Pinpoint the cell where the given text exists, returning its (x, y) midpoint coordinate. 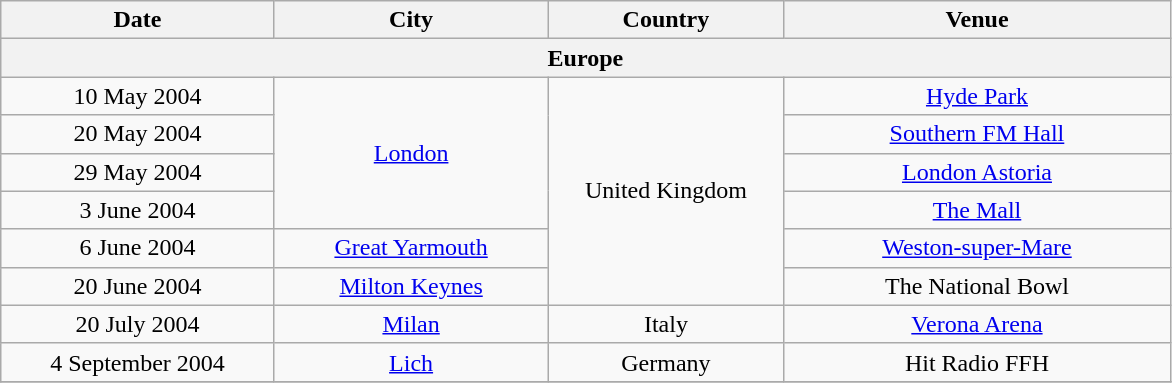
City (411, 20)
10 May 2004 (138, 96)
20 July 2004 (138, 324)
London (411, 153)
Verona Arena (977, 324)
Weston-super-Mare (977, 248)
Milan (411, 324)
4 September 2004 (138, 362)
Southern FM Hall (977, 134)
United Kingdom (666, 191)
Hyde Park (977, 96)
The Mall (977, 210)
20 June 2004 (138, 286)
29 May 2004 (138, 172)
Italy (666, 324)
Great Yarmouth (411, 248)
Date (138, 20)
Lich (411, 362)
Milton Keynes (411, 286)
Germany (666, 362)
Country (666, 20)
3 June 2004 (138, 210)
The National Bowl (977, 286)
Hit Radio FFH (977, 362)
20 May 2004 (138, 134)
Europe (586, 58)
6 June 2004 (138, 248)
Venue (977, 20)
London Astoria (977, 172)
